Determine the [X, Y] coordinate at the center of the cell enclosing the given text.  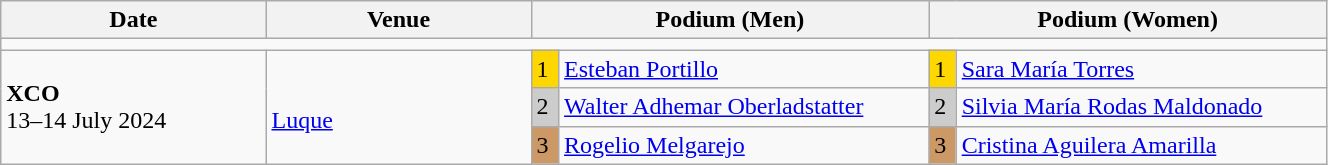
Walter Adhemar Oberladstatter [744, 107]
Cristina Aguilera Amarilla [1141, 145]
Esteban Portillo [744, 69]
Podium (Women) [1128, 20]
Silvia María Rodas Maldonado [1141, 107]
Podium (Men) [730, 20]
Luque [398, 107]
Rogelio Melgarejo [744, 145]
Sara María Torres [1141, 69]
Venue [398, 20]
Date [134, 20]
XCO 13–14 July 2024 [134, 107]
